For the text-containing cell, return its midpoint in [x, y] coordinate format. 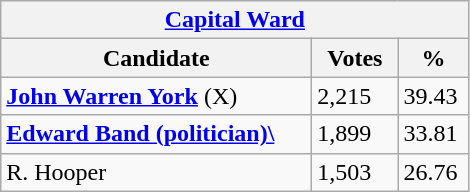
Capital Ward [235, 20]
2,215 [355, 96]
Edward Band (politician)\ [156, 134]
Votes [355, 58]
John Warren York (X) [156, 96]
26.76 [434, 172]
R. Hooper [156, 172]
% [434, 58]
1,899 [355, 134]
1,503 [355, 172]
Candidate [156, 58]
39.43 [434, 96]
33.81 [434, 134]
